Detect which cell encompasses the target text, then output its [X, Y] center coordinate. 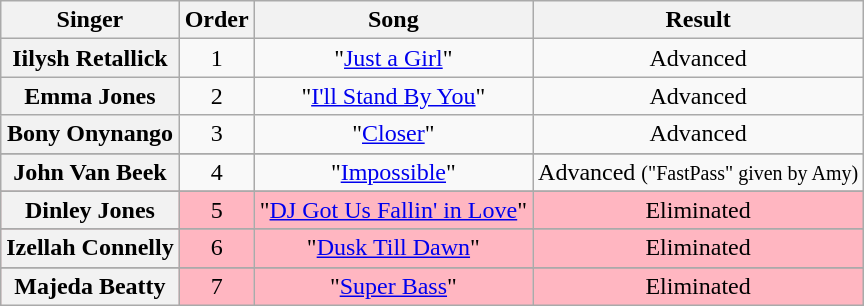
Majeda Beatty [90, 286]
1 [216, 58]
"Super Bass" [393, 286]
Song [393, 20]
Bony Onynango [90, 134]
"Dusk Till Dawn" [393, 248]
2 [216, 96]
Singer [90, 20]
Izellah Connelly [90, 248]
Dinley Jones [90, 210]
Iilysh Retallick [90, 58]
6 [216, 248]
"DJ Got Us Fallin' in Love" [393, 210]
3 [216, 134]
"Closer" [393, 134]
5 [216, 210]
Emma Jones [90, 96]
"Impossible" [393, 172]
7 [216, 286]
John Van Beek [90, 172]
4 [216, 172]
"Just a Girl" [393, 58]
Advanced ("FastPass" given by Amy) [698, 172]
Order [216, 20]
Result [698, 20]
"I'll Stand By You" [393, 96]
